Pinpoint the cell where the given text exists, returning its [x, y] midpoint coordinate. 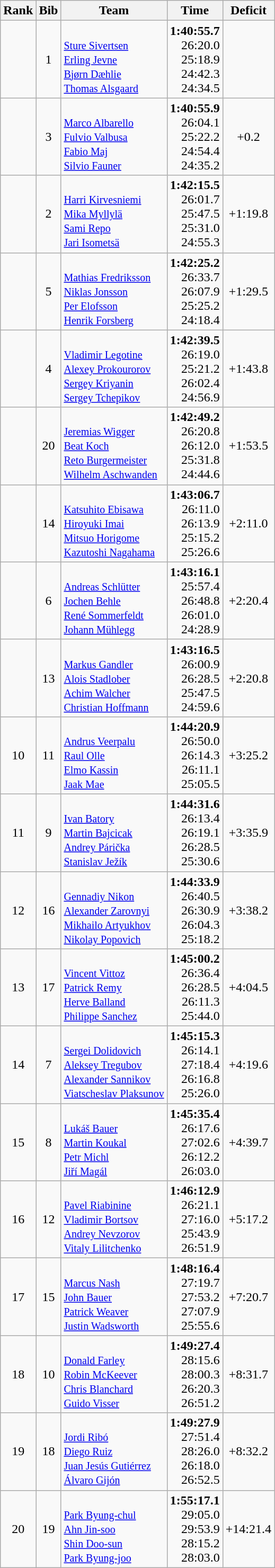
1:40:55.926:04.125:22.224:54.424:35.2 [195, 137]
Team [114, 11]
+1:53.5 [248, 446]
Lukáš BauerMartin KoukalPetr MichlJiří Magál [114, 1142]
Gennadiy NikonAlexander ZarovnyiMikhailo Artyukhov Nikolay Popovich [114, 910]
Vladimir LegotineAlexey ProkourorovSergey Kriyanin Sergey Tchepikov [114, 369]
Harri KirvesniemiMika MyllyläSami Repo Jari Isometsä [114, 214]
1:48:16.427:19.727:53.227:07.925:55.6 [195, 1297]
Park Byung-chulAhn Jin-sooShin Doo-sun Park Byung-joo [114, 1529]
1:44:33.926:40.526:30.926:04.325:18.2 [195, 910]
1:43:16.526:00.926:28.525:47.524:59.6 [195, 678]
Sergei DolidovichAleksey TregubovAlexander Sannikov Viatscheslav Plaksunov [114, 1065]
1:49:27.927:51.428:26.026:18.026:52.5 [195, 1451]
1:40:55.726:20.025:18.924:42.324:34.5 [195, 59]
+2:11.0 [248, 523]
+4:19.6 [248, 1065]
+14:21.4 [248, 1529]
+3:25.2 [248, 755]
1:45:15.326:14.127:18.426:16.825:26.0 [195, 1065]
Pavel RiabinineVladimir Bortsov Andrey NevzorovVitaly Lilitchenko [114, 1220]
Andrus VeerpaluRaul OlleElmo KassinJaak Mae [114, 755]
1:43:06.726:11.026:13.925:15.225:26.6 [195, 523]
1:44:20.926:50.026:14.326:11.125:05.5 [195, 755]
Ivan BatoryMartin BajcicakAndrey Párička Stanislav Ježík [114, 832]
1:55:17.129:05.029:53.928:15.228:03.0 [195, 1529]
+4:04.5 [248, 988]
6 [49, 601]
Deficit [248, 11]
1:42:39.526:19.025:21.226:02.424:56.9 [195, 369]
1:44:31.626:13.426:19.126:28.525:30.6 [195, 832]
Rank [18, 11]
4 [49, 369]
Sture SivertsenErling JevneBjørn DæhlieThomas Alsgaard [114, 59]
1:42:15.526:01.725:47.525:31.024:55.3 [195, 214]
Markus GandlerAlois StadloberAchim Walcher Christian Hoffmann [114, 678]
+1:43.8 [248, 369]
+8:31.7 [248, 1374]
Andreas SchlütterJochen Behle René SommerfeldtJohann Mühlegg [114, 601]
+7:20.7 [248, 1297]
1:42:49.226:20.826:12.025:31.824:44.6 [195, 446]
Jordi RibóDiego RuizJuan Jesús GutiérrezÁlvaro Gijón [114, 1451]
Katsuhito EbisawaHiroyuki ImaiMitsuo Horigome Kazutoshi Nagahama [114, 523]
1 [49, 59]
+3:35.9 [248, 832]
Vincent VittozPatrick RemyHerve Balland Philippe Sanchez [114, 988]
+5:17.2 [248, 1220]
+2:20.8 [248, 678]
Time [195, 11]
1:45:35.426:17.627:02.626:12.226:03.0 [195, 1142]
+8:32.2 [248, 1451]
+0.2 [248, 137]
+1:29.5 [248, 291]
Bib [49, 11]
3 [49, 137]
7 [49, 1065]
+1:19.8 [248, 214]
+2:20.4 [248, 601]
1:42:25.226:33.726:07.925:25.224:18.4 [195, 291]
1:43:16.125:57.426:48.826:01.024:28.9 [195, 601]
Jeremias WiggerBeat KochReto Burgermeister Wilhelm Aschwanden [114, 446]
9 [49, 832]
Donald FarleyRobin McKeeverChris BlanchardGuido Visser [114, 1374]
Mathias FredrikssonNiklas Jonsson Per ElofssonHenrik Forsberg [114, 291]
5 [49, 291]
Marcus NashJohn BauerPatrick WeaverJustin Wadsworth [114, 1297]
+3:38.2 [248, 910]
1:46:12.926:21.127:16.025:43.926:51.9 [195, 1220]
+4:39.7 [248, 1142]
2 [49, 214]
1:49:27.428:15.628:00.326:20.326:51.2 [195, 1374]
Marco Albarello Fulvio ValbusaFabio MajSilvio Fauner [114, 137]
8 [49, 1142]
1:45:00.226:36.426:28.526:11.325:44.0 [195, 988]
